Scan for the cell matching the given text and deliver its [x, y] coordinate at center. 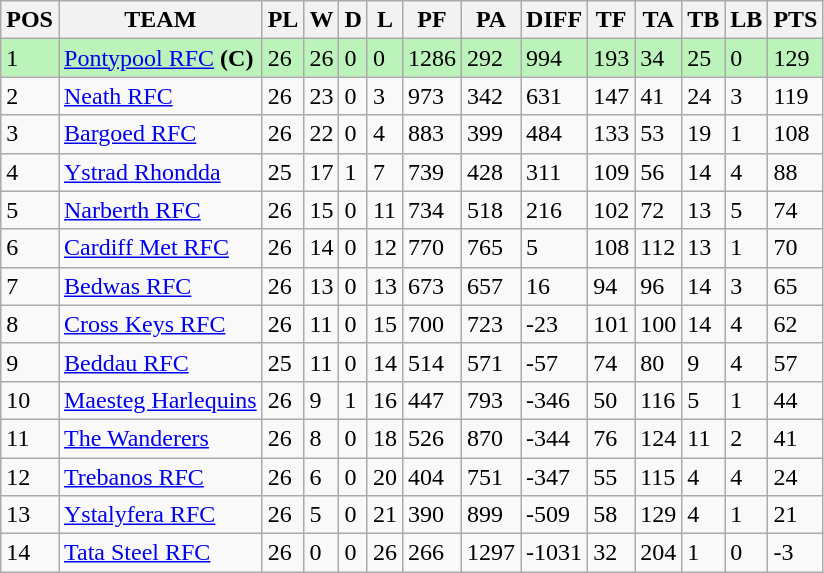
657 [492, 286]
23 [322, 96]
20 [384, 477]
TB [704, 20]
Neath RFC [160, 96]
-509 [554, 515]
17 [322, 172]
751 [492, 477]
19 [704, 134]
-1031 [554, 553]
514 [432, 362]
Narberth RFC [160, 210]
80 [658, 362]
PA [492, 20]
PF [432, 20]
44 [796, 400]
631 [554, 96]
399 [492, 134]
119 [796, 96]
50 [612, 400]
-23 [554, 324]
Cardiff Met RFC [160, 248]
70 [796, 248]
124 [658, 438]
88 [796, 172]
216 [554, 210]
116 [658, 400]
266 [432, 553]
Cross Keys RFC [160, 324]
428 [492, 172]
22 [322, 134]
L [384, 20]
Bedwas RFC [160, 286]
883 [432, 134]
Ystalyfera RFC [160, 515]
770 [432, 248]
994 [554, 58]
D [353, 20]
TF [612, 20]
LB [746, 20]
133 [612, 134]
484 [554, 134]
The Wanderers [160, 438]
65 [796, 286]
404 [432, 477]
53 [658, 134]
TEAM [160, 20]
-344 [554, 438]
POS [30, 20]
PTS [796, 20]
115 [658, 477]
1286 [432, 58]
109 [612, 172]
292 [492, 58]
147 [612, 96]
700 [432, 324]
723 [492, 324]
Ystrad Rhondda [160, 172]
PL [283, 20]
739 [432, 172]
-347 [554, 477]
342 [492, 96]
571 [492, 362]
734 [432, 210]
96 [658, 286]
112 [658, 248]
102 [612, 210]
311 [554, 172]
W [322, 20]
-57 [554, 362]
390 [432, 515]
1297 [492, 553]
10 [30, 400]
57 [796, 362]
Pontypool RFC (C) [160, 58]
94 [612, 286]
55 [612, 477]
62 [796, 324]
Maesteg Harlequins [160, 400]
Trebanos RFC [160, 477]
899 [492, 515]
34 [658, 58]
518 [492, 210]
18 [384, 438]
193 [612, 58]
76 [612, 438]
870 [492, 438]
100 [658, 324]
TA [658, 20]
56 [658, 172]
-346 [554, 400]
765 [492, 248]
101 [612, 324]
DIFF [554, 20]
32 [612, 553]
526 [432, 438]
Beddau RFC [160, 362]
673 [432, 286]
793 [492, 400]
204 [658, 553]
-3 [796, 553]
973 [432, 96]
Bargoed RFC [160, 134]
58 [612, 515]
447 [432, 400]
Tata Steel RFC [160, 553]
72 [658, 210]
